Locate the cell with the specified text and output its [X, Y] center coordinate. 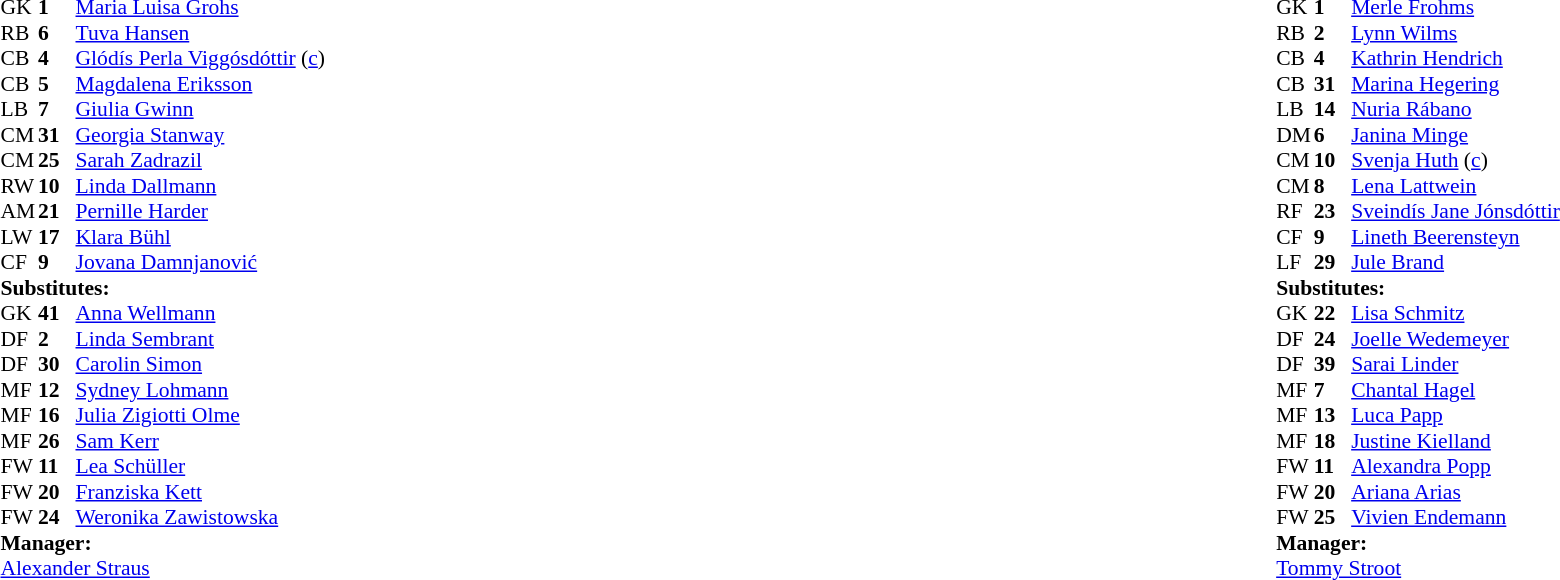
Luca Papp [1456, 415]
Alexandra Popp [1456, 467]
Georgia Stanway [201, 135]
Lisa Schmitz [1456, 313]
Weronika Zawistowska [201, 517]
17 [57, 237]
LF [1295, 263]
AM [19, 211]
26 [57, 441]
Vivien Endemann [1456, 517]
22 [1333, 313]
Chantal Hagel [1456, 390]
Janina Minge [1456, 135]
Sarai Linder [1456, 365]
13 [1333, 415]
30 [57, 365]
Marina Hegering [1456, 84]
Joelle Wedemeyer [1456, 339]
Julia Zigiotti Olme [201, 415]
41 [57, 313]
RF [1295, 211]
Tuva Hansen [201, 33]
29 [1333, 263]
14 [1333, 109]
Justine Kielland [1456, 441]
Linda Sembrant [201, 339]
8 [1333, 186]
Carolin Simon [201, 365]
Sveindís Jane Jónsdóttir [1456, 211]
Lynn Wilms [1456, 33]
Sarah Zadrazil [201, 161]
Giulia Gwinn [201, 109]
Lea Schüller [201, 467]
Jule Brand [1456, 263]
23 [1333, 211]
Ariana Arias [1456, 492]
16 [57, 415]
Lena Lattwein [1456, 186]
Linda Dallmann [201, 186]
Lineth Beerensteyn [1456, 237]
21 [57, 211]
Jovana Damnjanović [201, 263]
Sam Kerr [201, 441]
Kathrin Hendrich [1456, 59]
Anna Wellmann [201, 313]
RW [19, 186]
Klara Bühl [201, 237]
Pernille Harder [201, 211]
39 [1333, 365]
5 [57, 84]
LW [19, 237]
Franziska Kett [201, 492]
18 [1333, 441]
12 [57, 390]
Magdalena Eriksson [201, 84]
Svenja Huth (c) [1456, 161]
Glódís Perla Viggósdóttir (c) [201, 59]
DM [1295, 135]
Nuria Rábano [1456, 109]
Sydney Lohmann [201, 390]
